Determine the [X, Y] coordinate at the center of the cell enclosing the given text.  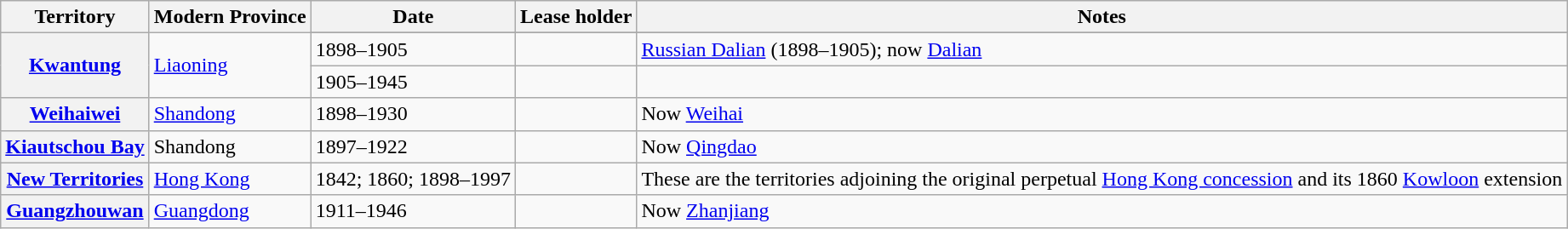
1911–1946 [413, 211]
1898–1905 [413, 49]
Modern Province [230, 17]
Weihaiwei [75, 114]
1842; 1860; 1898–1997 [413, 179]
Russian Dalian (1898–1905); now Dalian [1102, 49]
Now Weihai [1102, 114]
Liaoning [230, 66]
New Territories [75, 179]
Territory [75, 17]
Kiautschou Bay [75, 146]
Guangzhouwan [75, 211]
Lease holder [576, 17]
Notes [1102, 17]
1905–1945 [413, 82]
1897–1922 [413, 146]
Date [413, 17]
Kwantung [75, 66]
Now Zhanjiang [1102, 211]
Guangdong [230, 211]
1898–1930 [413, 114]
Hong Kong [230, 179]
These are the territories adjoining the original perpetual Hong Kong concession and its 1860 Kowloon extension [1102, 179]
Now Qingdao [1102, 146]
